Identify which cell holds the provided text, then report its (X, Y) central coordinate. 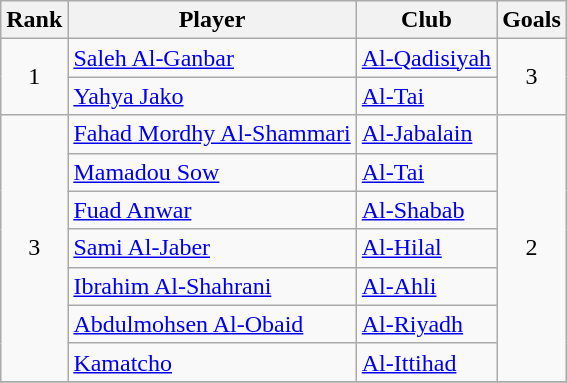
Yahya Jako (212, 96)
Al-Hilal (426, 248)
Saleh Al-Ganbar (212, 58)
Sami Al-Jaber (212, 248)
Al-Riyadh (426, 324)
2 (532, 248)
Al-Jabalain (426, 134)
Rank (34, 20)
Al-Ahli (426, 286)
Fahad Mordhy Al-Shammari (212, 134)
Al-Qadisiyah (426, 58)
Club (426, 20)
Al-Ittihad (426, 362)
Fuad Anwar (212, 210)
Kamatcho (212, 362)
Abdulmohsen Al-Obaid (212, 324)
1 (34, 77)
Ibrahim Al-Shahrani (212, 286)
Al-Shabab (426, 210)
Goals (532, 20)
Player (212, 20)
Mamadou Sow (212, 172)
